Detect which cell encompasses the target text, then output its (X, Y) center coordinate. 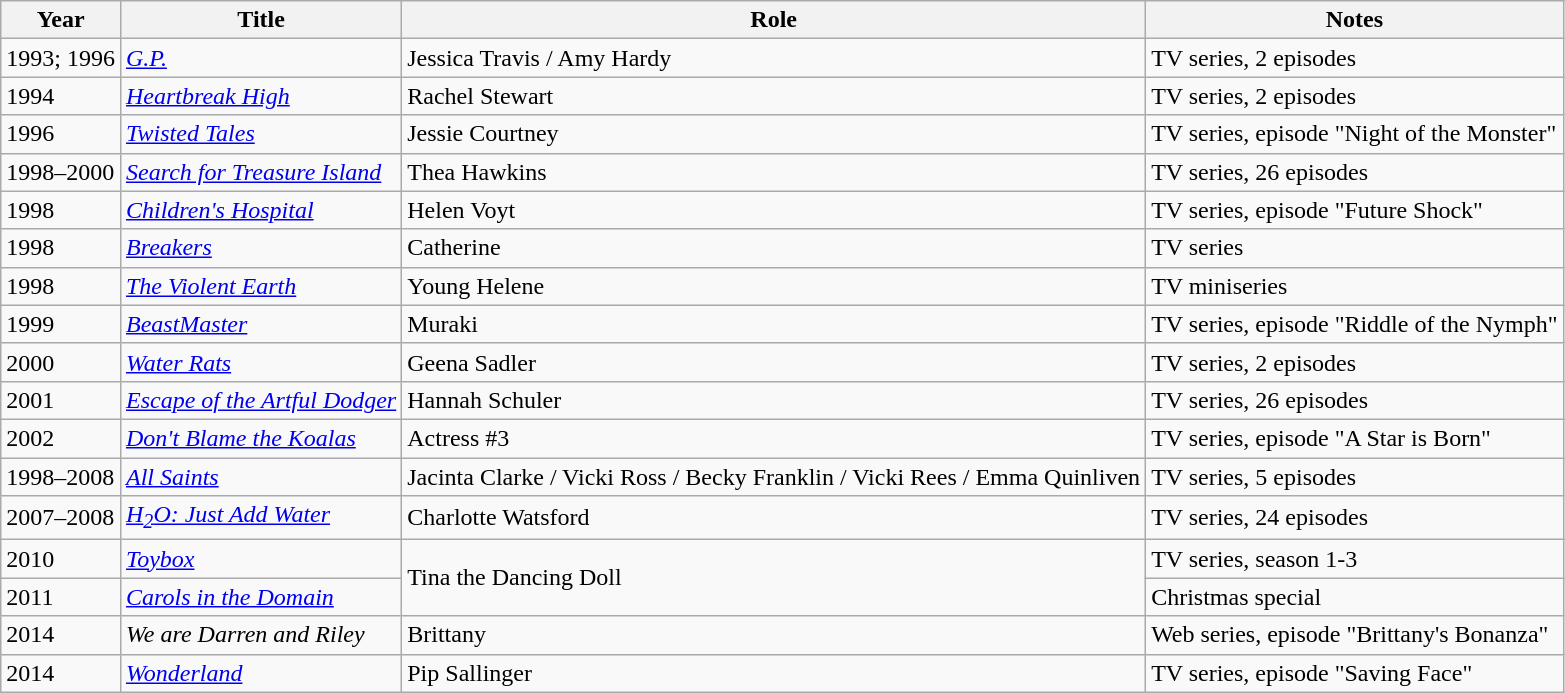
Pip Sallinger (774, 673)
BeastMaster (260, 324)
Charlotte Watsford (774, 518)
TV series (1354, 248)
Search for Treasure Island (260, 172)
1994 (61, 96)
Jacinta Clarke / Vicki Ross / Becky Franklin / Vicki Rees / Emma Quinliven (774, 477)
Year (61, 20)
2001 (61, 400)
Water Rats (260, 362)
All Saints (260, 477)
Helen Voyt (774, 210)
Heartbreak High (260, 96)
TV miniseries (1354, 286)
TV series, 5 episodes (1354, 477)
1996 (61, 134)
1999 (61, 324)
Rachel Stewart (774, 96)
We are Darren and Riley (260, 635)
Thea Hawkins (774, 172)
TV series, episode "A Star is Born" (1354, 438)
Hannah Schuler (774, 400)
Christmas special (1354, 597)
TV series, season 1-3 (1354, 559)
The Violent Earth (260, 286)
Title (260, 20)
Muraki (774, 324)
G.P. (260, 58)
TV series, episode "Saving Face" (1354, 673)
Tina the Dancing Doll (774, 578)
Wonderland (260, 673)
1998–2008 (61, 477)
Actress #3 (774, 438)
H2O: Just Add Water (260, 518)
Twisted Tales (260, 134)
2000 (61, 362)
2010 (61, 559)
Catherine (774, 248)
2007–2008 (61, 518)
Notes (1354, 20)
TV series, episode "Night of the Monster" (1354, 134)
Toybox (260, 559)
2002 (61, 438)
Geena Sadler (774, 362)
Jessie Courtney (774, 134)
TV series, 24 episodes (1354, 518)
Young Helene (774, 286)
Role (774, 20)
Brittany (774, 635)
Breakers (260, 248)
Don't Blame the Koalas (260, 438)
1998–2000 (61, 172)
Web series, episode "Brittany's Bonanza" (1354, 635)
TV series, episode "Riddle of the Nymph" (1354, 324)
Carols in the Domain (260, 597)
Escape of the Artful Dodger (260, 400)
Children's Hospital (260, 210)
1993; 1996 (61, 58)
Jessica Travis / Amy Hardy (774, 58)
2011 (61, 597)
TV series, episode "Future Shock" (1354, 210)
